Return (X, Y) of the center of cell containing provided text 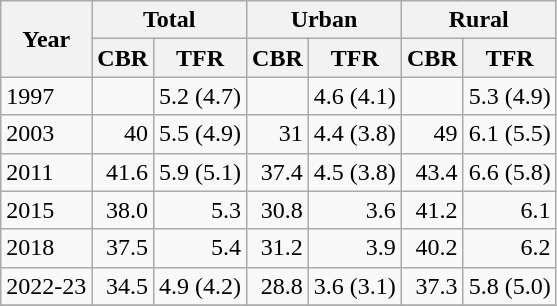
5.8 (5.0) (510, 286)
40.2 (432, 248)
28.8 (278, 286)
40 (123, 134)
Urban (324, 20)
4.9 (4.2) (200, 286)
41.6 (123, 172)
41.2 (432, 210)
6.1 (510, 210)
5.3 (200, 210)
6.2 (510, 248)
38.0 (123, 210)
5.9 (5.1) (200, 172)
5.4 (200, 248)
5.5 (4.9) (200, 134)
37.3 (432, 286)
4.4 (3.8) (354, 134)
2018 (46, 248)
43.4 (432, 172)
4.5 (3.8) (354, 172)
Year (46, 39)
37.4 (278, 172)
3.6 (354, 210)
49 (432, 134)
2022-23 (46, 286)
2011 (46, 172)
34.5 (123, 286)
1997 (46, 96)
6.6 (5.8) (510, 172)
2003 (46, 134)
3.9 (354, 248)
30.8 (278, 210)
Rural (478, 20)
31.2 (278, 248)
2015 (46, 210)
6.1 (5.5) (510, 134)
5.3 (4.9) (510, 96)
31 (278, 134)
37.5 (123, 248)
3.6 (3.1) (354, 286)
4.6 (4.1) (354, 96)
Total (170, 20)
5.2 (4.7) (200, 96)
